Locate the cell with the specified text and output its (X, Y) center coordinate. 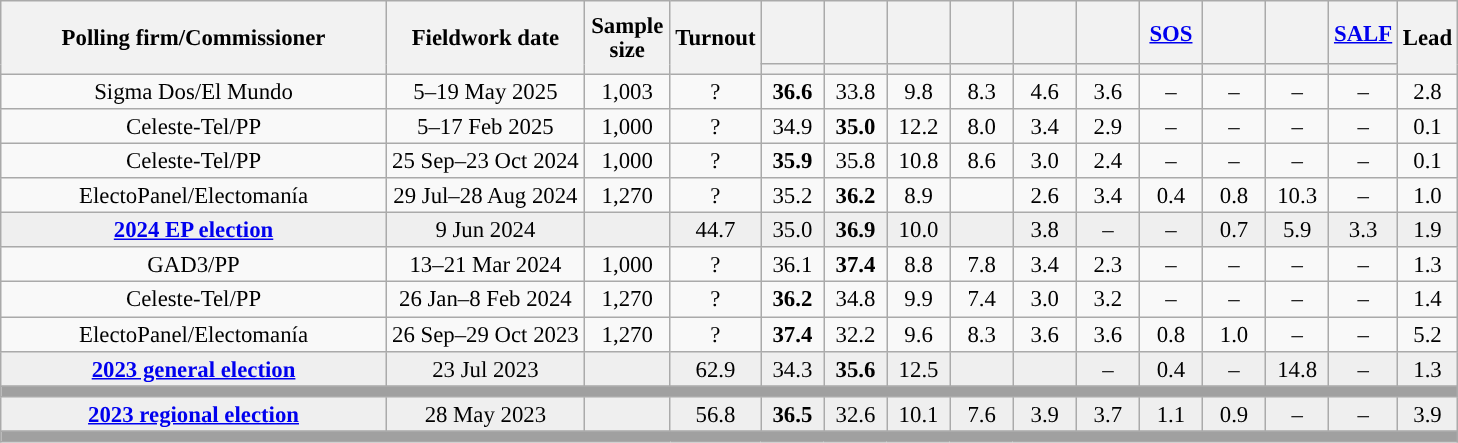
3.8 (1044, 230)
3.3 (1364, 230)
Fieldwork date (485, 38)
35.6 (856, 368)
Polling firm/Commissioner (194, 38)
28 May 2023 (485, 414)
2023 general election (194, 368)
1.4 (1428, 300)
35.2 (792, 196)
0.9 (1234, 414)
2023 regional election (194, 414)
29 Jul–28 Aug 2024 (485, 196)
10.1 (918, 414)
12.2 (918, 126)
44.7 (716, 230)
1.1 (1170, 414)
36.6 (792, 92)
26 Jan–8 Feb 2024 (485, 300)
2.4 (1108, 162)
5.2 (1428, 334)
25 Sep–23 Oct 2024 (485, 162)
7.8 (982, 266)
1.9 (1428, 230)
34.9 (792, 126)
34.8 (856, 300)
Sample size (627, 38)
Turnout (716, 38)
SOS (1170, 32)
10.8 (918, 162)
9.6 (918, 334)
8.0 (982, 126)
3.2 (1108, 300)
5.9 (1298, 230)
3.7 (1108, 414)
2.3 (1108, 266)
62.9 (716, 368)
32.6 (856, 414)
9.8 (918, 92)
36.9 (856, 230)
5–19 May 2025 (485, 92)
2.9 (1108, 126)
14.8 (1298, 368)
4.6 (1044, 92)
2.8 (1428, 92)
Sigma Dos/El Mundo (194, 92)
36.1 (792, 266)
5–17 Feb 2025 (485, 126)
8.6 (982, 162)
9 Jun 2024 (485, 230)
7.4 (982, 300)
35.8 (856, 162)
34.3 (792, 368)
7.6 (982, 414)
0.7 (1234, 230)
36.5 (792, 414)
SALF (1364, 32)
8.9 (918, 196)
33.8 (856, 92)
12.5 (918, 368)
8.8 (918, 266)
26 Sep–29 Oct 2023 (485, 334)
35.9 (792, 162)
1,003 (627, 92)
56.8 (716, 414)
9.9 (918, 300)
GAD3/PP (194, 266)
2024 EP election (194, 230)
10.0 (918, 230)
32.2 (856, 334)
13–21 Mar 2024 (485, 266)
Lead (1428, 38)
10.3 (1298, 196)
2.6 (1044, 196)
23 Jul 2023 (485, 368)
